Return (X, Y) of the center of cell containing provided text 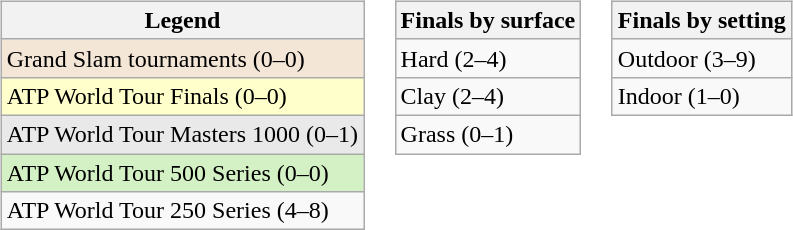
ATP World Tour 500 Series (0–0) (182, 173)
Outdoor (3–9) (702, 58)
ATP World Tour 250 Series (4–8) (182, 211)
Legend (182, 20)
ATP World Tour Masters 1000 (0–1) (182, 134)
Hard (2–4) (488, 58)
Clay (2–4) (488, 96)
Grass (0–1) (488, 134)
Indoor (1–0) (702, 96)
Finals by setting (702, 20)
ATP World Tour Finals (0–0) (182, 96)
Grand Slam tournaments (0–0) (182, 58)
Finals by surface (488, 20)
